Determine the (x, y) coordinate at the center of the cell enclosing the given text.  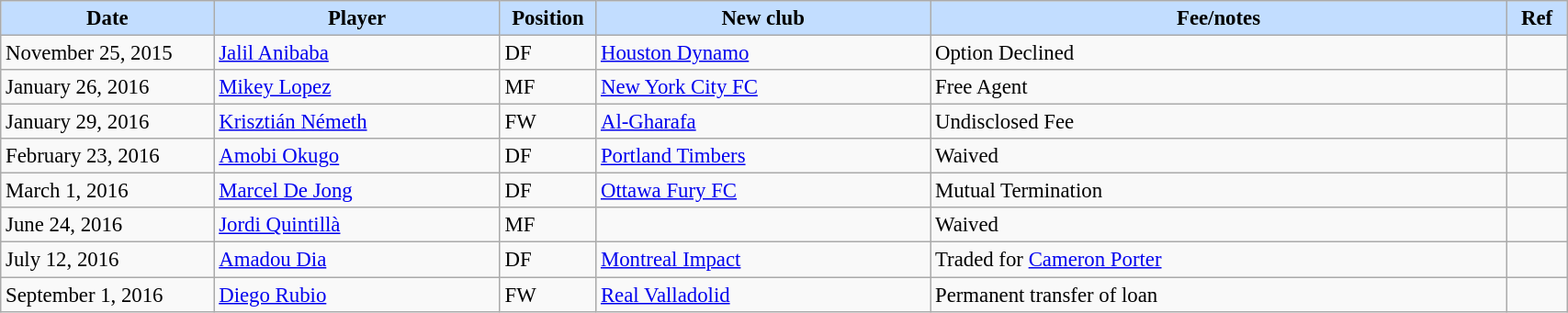
Houston Dynamo (763, 53)
Krisztián Németh (356, 122)
January 26, 2016 (107, 87)
Date (107, 18)
Free Agent (1219, 87)
Player (356, 18)
June 24, 2016 (107, 225)
July 12, 2016 (107, 260)
New club (763, 18)
Permanent transfer of loan (1219, 295)
Ottawa Fury FC (763, 191)
Fee/notes (1219, 18)
Ref (1536, 18)
Marcel De Jong (356, 191)
September 1, 2016 (107, 295)
Traded for Cameron Porter (1219, 260)
Montreal Impact (763, 260)
Jordi Quintillà (356, 225)
March 1, 2016 (107, 191)
Position (547, 18)
New York City FC (763, 87)
Amadou Dia (356, 260)
February 23, 2016 (107, 156)
November 25, 2015 (107, 53)
Real Valladolid (763, 295)
Mutual Termination (1219, 191)
Undisclosed Fee (1219, 122)
Jalil Anibaba (356, 53)
Al-Gharafa (763, 122)
Diego Rubio (356, 295)
Mikey Lopez (356, 87)
Amobi Okugo (356, 156)
January 29, 2016 (107, 122)
Portland Timbers (763, 156)
Option Declined (1219, 53)
